Return (x, y) of the center of cell containing provided text 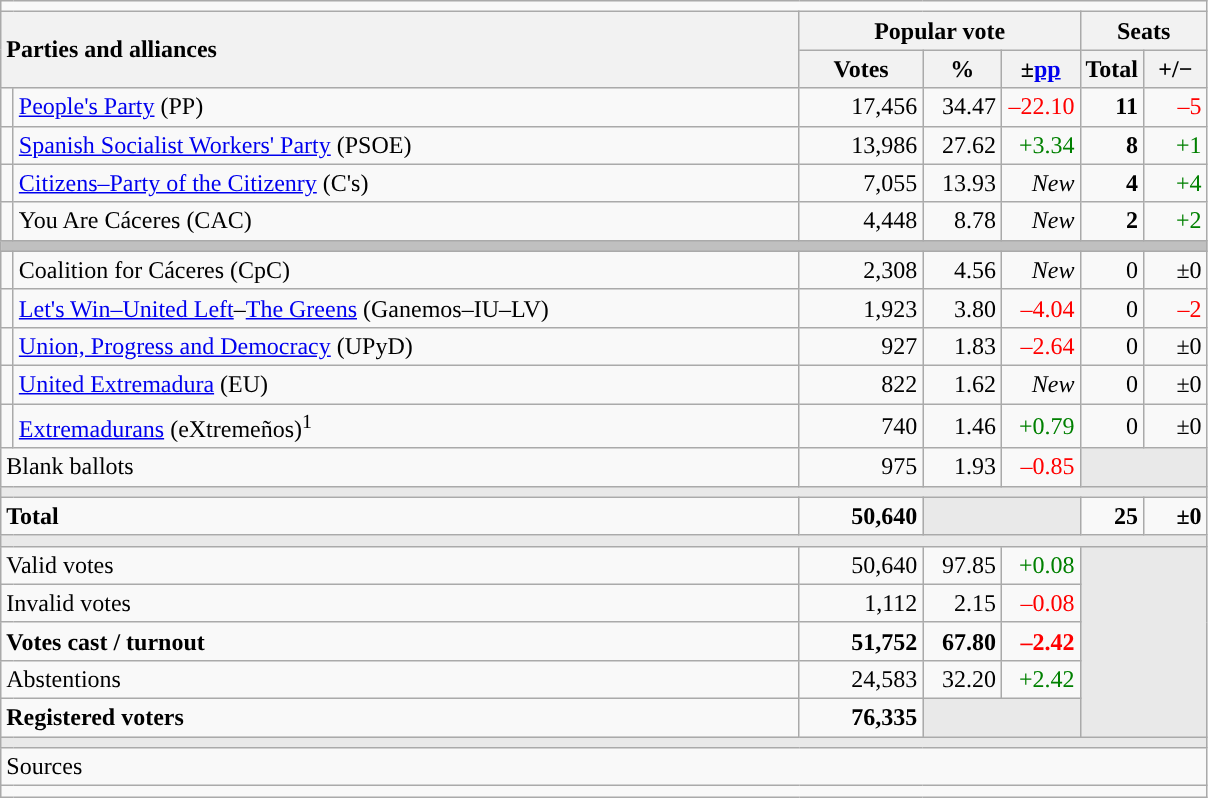
–2.42 (1040, 641)
4.56 (962, 270)
Valid votes (400, 565)
4 (1112, 183)
–0.85 (1040, 467)
1.83 (962, 346)
+/− (1176, 69)
76,335 (861, 718)
8 (1112, 145)
7,055 (861, 183)
2,308 (861, 270)
Extremadurans (eXtremeños)1 (406, 426)
Spanish Socialist Workers' Party (PSOE) (406, 145)
975 (861, 467)
11 (1112, 107)
32.20 (962, 679)
People's Party (PP) (406, 107)
Popular vote (940, 31)
17,456 (861, 107)
–5 (1176, 107)
–2.64 (1040, 346)
–0.08 (1040, 603)
1,923 (861, 308)
2 (1112, 221)
34.47 (962, 107)
Seats (1144, 31)
2.15 (962, 603)
Let's Win–United Left–The Greens (Ganemos–IU–LV) (406, 308)
67.80 (962, 641)
% (962, 69)
25 (1112, 516)
13,986 (861, 145)
Parties and alliances (400, 50)
+0.08 (1040, 565)
27.62 (962, 145)
13.93 (962, 183)
±pp (1040, 69)
3.80 (962, 308)
+0.79 (1040, 426)
+2.42 (1040, 679)
822 (861, 384)
Citizens–Party of the Citizenry (C's) (406, 183)
97.85 (962, 565)
Coalition for Cáceres (CpC) (406, 270)
4,448 (861, 221)
Invalid votes (400, 603)
Union, Progress and Democracy (UPyD) (406, 346)
Abstentions (400, 679)
1,112 (861, 603)
+2 (1176, 221)
Sources (604, 767)
+3.34 (1040, 145)
1.62 (962, 384)
1.93 (962, 467)
You Are Cáceres (CAC) (406, 221)
–22.10 (1040, 107)
8.78 (962, 221)
Votes cast / turnout (400, 641)
51,752 (861, 641)
+1 (1176, 145)
Votes (861, 69)
Registered voters (400, 718)
927 (861, 346)
–4.04 (1040, 308)
United Extremadura (EU) (406, 384)
Blank ballots (400, 467)
+4 (1176, 183)
1.46 (962, 426)
740 (861, 426)
–2 (1176, 308)
24,583 (861, 679)
